Extract the (X, Y) coordinate from the center of the cell holding the provided text.  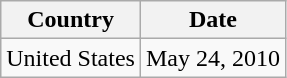
Country (71, 20)
Date (212, 20)
United States (71, 58)
May 24, 2010 (212, 58)
